Search for the cell housing the specified text and yield its (X, Y) center coordinate. 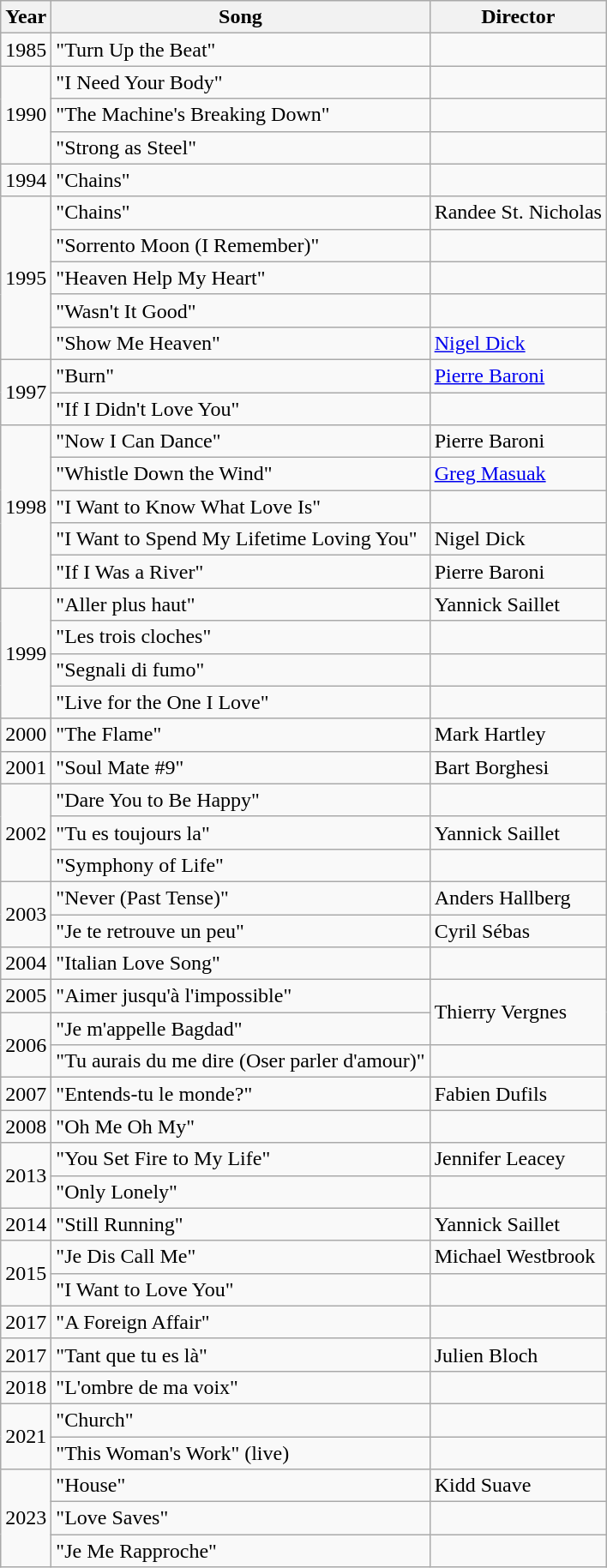
2006 (26, 1045)
1999 (26, 653)
"You Set Fire to My Life" (240, 1159)
1995 (26, 278)
"Heaven Help My Heart" (240, 278)
"Italian Love Song" (240, 964)
"A Foreign Affair" (240, 1322)
"Still Running" (240, 1224)
"If I Didn't Love You" (240, 409)
"Strong as Steel" (240, 147)
"The Flame" (240, 735)
"Whistle Down the Wind" (240, 474)
"I Want to Know What Love Is" (240, 507)
Randee St. Nicholas (518, 213)
2001 (26, 767)
Song (240, 17)
"Soul Mate #9" (240, 767)
Mark Hartley (518, 735)
"Burn" (240, 375)
2008 (26, 1126)
"Segnali di fumo" (240, 670)
"Turn Up the Beat" (240, 50)
Year (26, 17)
"Show Me Heaven" (240, 343)
Michael Westbrook (518, 1257)
2021 (26, 1436)
"Church" (240, 1420)
"The Machine's Breaking Down" (240, 115)
2023 (26, 1518)
"House" (240, 1486)
Cyril Sébas (518, 930)
"I Want to Love You" (240, 1289)
"Je Dis Call Me" (240, 1257)
"Live for the One I Love" (240, 702)
"Sorrento Moon (I Remember)" (240, 245)
2004 (26, 964)
"Entends-tu le monde?" (240, 1094)
"Oh Me Oh My" (240, 1126)
"Only Lonely" (240, 1192)
"This Woman's Work" (live) (240, 1453)
Fabien Dufils (518, 1094)
2005 (26, 996)
2002 (26, 832)
"Je te retrouve un peu" (240, 930)
2003 (26, 914)
"Never (Past Tense)" (240, 898)
1998 (26, 507)
Greg Masuak (518, 474)
Bart Borghesi (518, 767)
"Love Saves" (240, 1518)
Kidd Suave (518, 1486)
"Les trois cloches" (240, 637)
1997 (26, 392)
"Symphony of Life" (240, 865)
"Now I Can Dance" (240, 442)
"I Need Your Body" (240, 82)
"Je m'appelle Bagdad" (240, 1029)
1994 (26, 180)
Thierry Vergnes (518, 1012)
"I Want to Spend My Lifetime Loving You" (240, 539)
1985 (26, 50)
"Tu es toujours la" (240, 832)
"Tu aurais du me dire (Oser parler d'amour)" (240, 1061)
1990 (26, 115)
"Aimer jusqu'à l'impossible" (240, 996)
"L'ombre de ma voix" (240, 1387)
2015 (26, 1273)
2018 (26, 1387)
Anders Hallberg (518, 898)
"Aller plus haut" (240, 604)
Julien Bloch (518, 1355)
Jennifer Leacey (518, 1159)
"Dare You to Be Happy" (240, 800)
2000 (26, 735)
2014 (26, 1224)
"Je Me Rapproche" (240, 1551)
"Tant que tu es là" (240, 1355)
2013 (26, 1175)
"Wasn't It Good" (240, 310)
"If I Was a River" (240, 572)
2007 (26, 1094)
Director (518, 17)
